Extract the (X, Y) coordinate from the center of the cell holding the provided text.  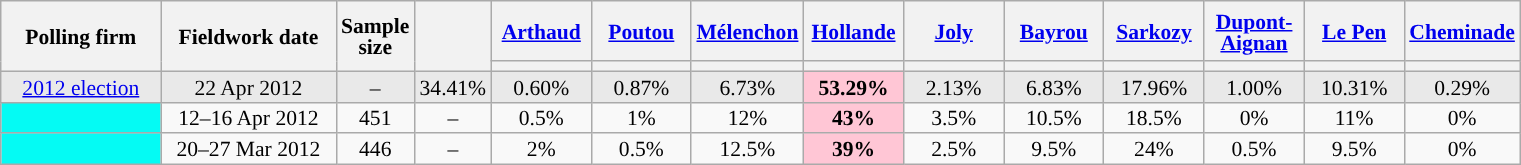
3.5% (954, 118)
43% (853, 118)
10.31% (1354, 86)
Hollande (853, 31)
Arthaud (541, 31)
6.83% (1054, 86)
6.73% (747, 86)
0.29% (1462, 86)
Samplesize (375, 36)
12–16 Apr 2012 (248, 118)
1.00% (1254, 86)
2% (541, 150)
2.5% (954, 150)
0.60% (541, 86)
0.87% (641, 86)
34.41% (452, 86)
22 Apr 2012 (248, 86)
2.13% (954, 86)
12.5% (747, 150)
Sarkozy (1154, 31)
446 (375, 150)
Polling firm (81, 36)
Poutou (641, 31)
12% (747, 118)
Bayrou (1054, 31)
Cheminade (1462, 31)
11% (1354, 118)
Fieldwork date (248, 36)
20–27 Mar 2012 (248, 150)
Mélenchon (747, 31)
2012 election (81, 86)
Joly (954, 31)
17.96% (1154, 86)
39% (853, 150)
Dupont-Aignan (1254, 31)
1% (641, 118)
18.5% (1154, 118)
53.29% (853, 86)
10.5% (1054, 118)
451 (375, 118)
Le Pen (1354, 31)
24% (1154, 150)
